Extract the [x, y] coordinate from the center of the cell holding the provided text.  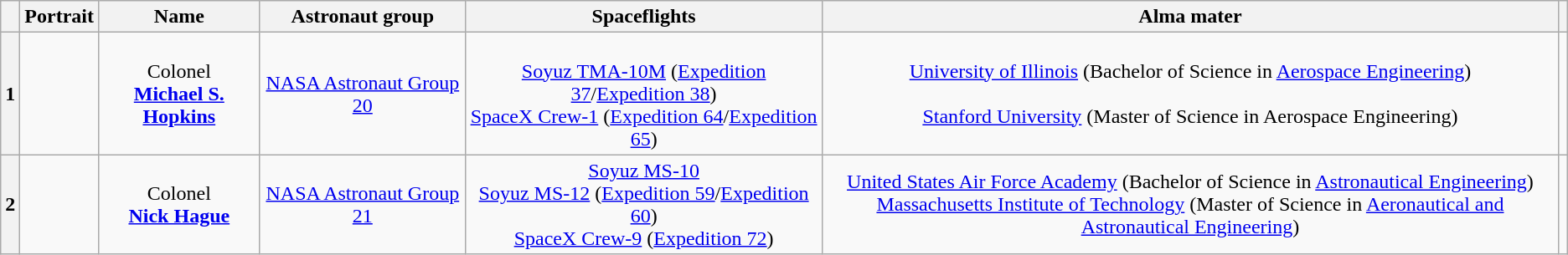
ColonelNick Hague [179, 204]
Soyuz MS-10Soyuz MS-12 (Expedition 59/Expedition 60)SpaceX Crew-9 (Expedition 72) [643, 204]
Alma mater [1190, 17]
Name [179, 17]
Soyuz TMA-10M (Expedition 37/Expedition 38)SpaceX Crew-1 (Expedition 64/Expedition 65) [643, 94]
1 [10, 94]
2 [10, 204]
Portrait [59, 17]
University of Illinois (Bachelor of Science in Aerospace Engineering)Stanford University (Master of Science in Aerospace Engineering) [1190, 94]
NASA Astronaut Group 21 [362, 204]
NASA Astronaut Group 20 [362, 94]
ColonelMichael S. Hopkins [179, 94]
Spaceflights [643, 17]
Astronaut group [362, 17]
